Search for the cell housing the specified text and yield its (X, Y) center coordinate. 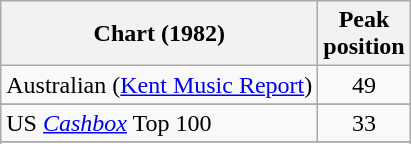
49 (364, 85)
Peakposition (364, 34)
US Cashbox Top 100 (160, 123)
33 (364, 123)
Australian (Kent Music Report) (160, 85)
Chart (1982) (160, 34)
